Pinpoint the cell where the given text exists, returning its (X, Y) midpoint coordinate. 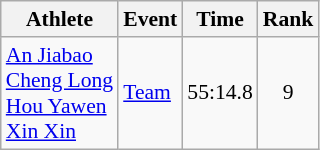
Athlete (60, 19)
Rank (288, 19)
Time (220, 19)
An JiabaoCheng LongHou YawenXin Xin (60, 93)
9 (288, 93)
Event (150, 19)
Team (150, 93)
55:14.8 (220, 93)
